Extract the [x, y] coordinate from the center of the cell holding the provided text.  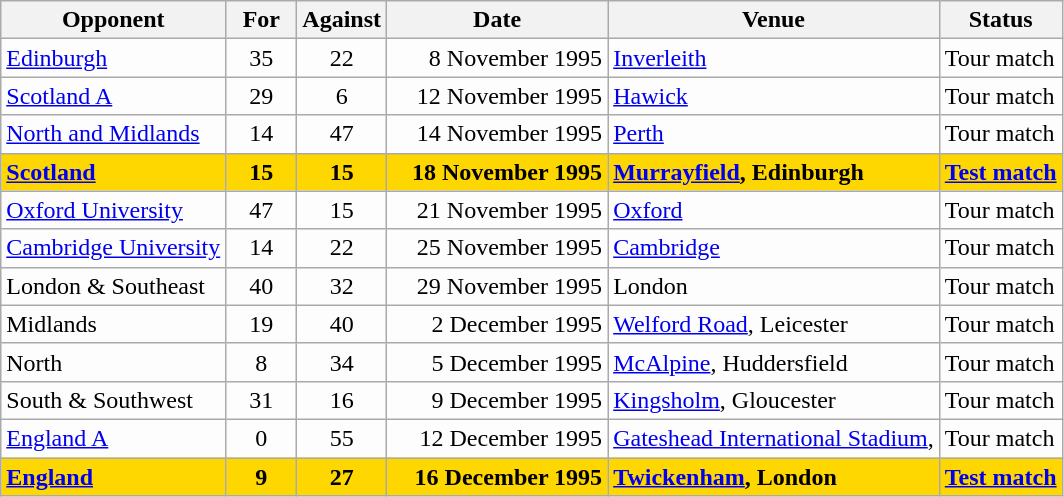
25 November 1995 [498, 248]
6 [342, 96]
Scotland [114, 172]
0 [262, 438]
12 December 1995 [498, 438]
8 [262, 362]
Murrayfield, Edinburgh [774, 172]
England A [114, 438]
12 November 1995 [498, 96]
9 December 1995 [498, 400]
Oxford [774, 210]
Kingsholm, Gloucester [774, 400]
Status [1000, 20]
5 December 1995 [498, 362]
Venue [774, 20]
Scotland A [114, 96]
Cambridge [774, 248]
Gateshead International Stadium, [774, 438]
34 [342, 362]
29 November 1995 [498, 286]
Cambridge University [114, 248]
55 [342, 438]
McAlpine, Huddersfield [774, 362]
35 [262, 58]
9 [262, 477]
London [774, 286]
Hawick [774, 96]
Oxford University [114, 210]
19 [262, 324]
32 [342, 286]
Against [342, 20]
London & Southeast [114, 286]
14 November 1995 [498, 134]
South & Southwest [114, 400]
North and Midlands [114, 134]
29 [262, 96]
16 December 1995 [498, 477]
North [114, 362]
Date [498, 20]
16 [342, 400]
8 November 1995 [498, 58]
Inverleith [774, 58]
Opponent [114, 20]
Welford Road, Leicester [774, 324]
31 [262, 400]
2 December 1995 [498, 324]
21 November 1995 [498, 210]
Twickenham, London [774, 477]
Midlands [114, 324]
18 November 1995 [498, 172]
Edinburgh [114, 58]
England [114, 477]
Perth [774, 134]
For [262, 20]
27 [342, 477]
